Determine the [x, y] coordinate at the center of the cell enclosing the given text.  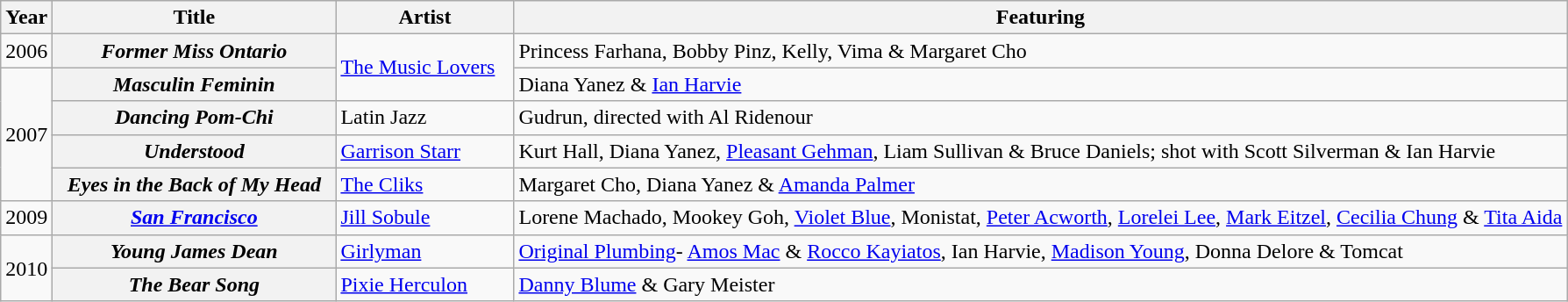
Gudrun, directed with Al Ridenour [1040, 118]
The Bear Song [195, 284]
Margaret Cho, Diana Yanez & Amanda Palmer [1040, 184]
Former Miss Ontario [195, 51]
Masculin Feminin [195, 84]
Year [26, 18]
2009 [26, 218]
Original Plumbing- Amos Mac & Rocco Kayiatos, Ian Harvie, Madison Young, Donna Delore & Tomcat [1040, 251]
Kurt Hall, Diana Yanez, Pleasant Gehman, Liam Sullivan & Bruce Daniels; shot with Scott Silverman & Ian Harvie [1040, 151]
2007 [26, 134]
Artist [424, 18]
Princess Farhana, Bobby Pinz, Kelly, Vima & Margaret Cho [1040, 51]
The Music Lovers [424, 68]
Danny Blume & Gary Meister [1040, 284]
Latin Jazz [424, 118]
Title [195, 18]
Eyes in the Back of My Head [195, 184]
The Cliks [424, 184]
Young James Dean [195, 251]
San Francisco [195, 218]
Jill Sobule [424, 218]
Lorene Machado, Mookey Goh, Violet Blue, Monistat, Peter Acworth, Lorelei Lee, Mark Eitzel, Cecilia Chung & Tita Aida [1040, 218]
Garrison Starr [424, 151]
Diana Yanez & Ian Harvie [1040, 84]
Featuring [1040, 18]
2006 [26, 51]
Dancing Pom-Chi [195, 118]
Understood [195, 151]
Girlyman [424, 251]
Pixie Herculon [424, 284]
2010 [26, 268]
